From the cell containing the given text, extract its center point as (X, Y) coordinate. 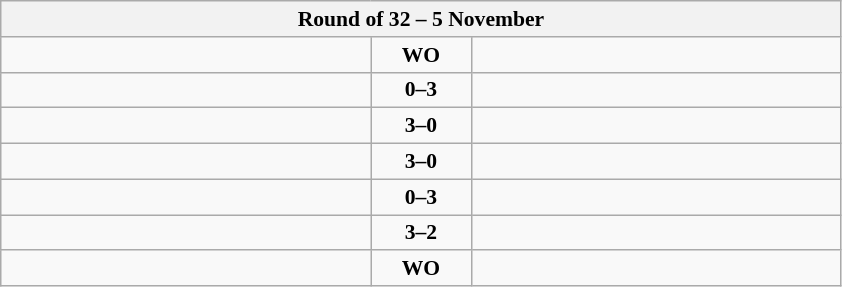
Round of 32 – 5 November (421, 19)
3–2 (421, 233)
